Determine the [x, y] coordinate at the center of the cell enclosing the given text.  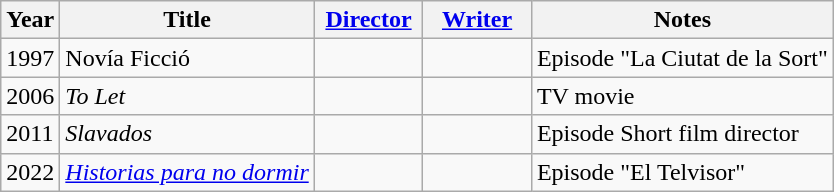
To Let [187, 96]
Episode Short film director [682, 134]
1997 [30, 58]
Writer [478, 20]
Slavados [187, 134]
Historias para no dormir [187, 172]
Notes [682, 20]
2006 [30, 96]
Episode "La Ciutat de la Sort" [682, 58]
2011 [30, 134]
Title [187, 20]
Director [368, 20]
Novía Ficció [187, 58]
TV movie [682, 96]
2022 [30, 172]
Year [30, 20]
Episode "El Telvisor" [682, 172]
